Pinpoint the cell where the given text exists, returning its (x, y) midpoint coordinate. 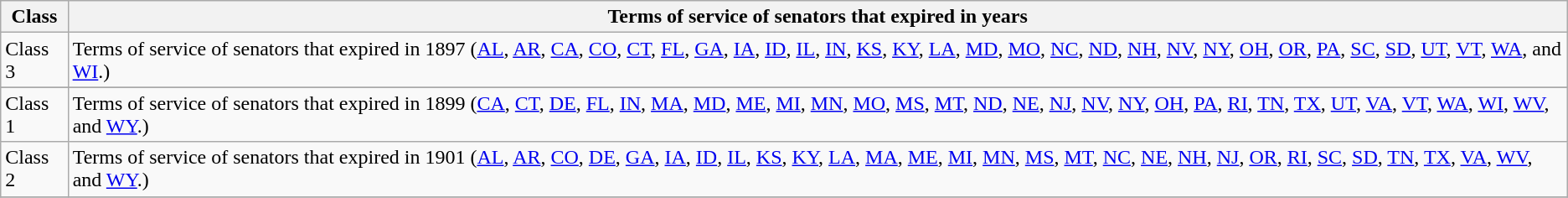
Class 1 (34, 114)
Class 3 (34, 60)
Class 2 (34, 169)
Class (34, 17)
Terms of service of senators that expired in years (818, 17)
